Capture the cell that displays the provided text and extract its (x, y) central coordinate. 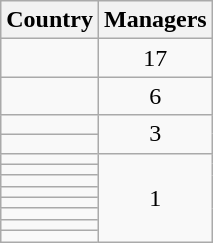
6 (155, 96)
3 (155, 134)
Managers (155, 20)
17 (155, 58)
Country (50, 20)
1 (155, 197)
